For the text-containing cell, return its midpoint in [x, y] coordinate format. 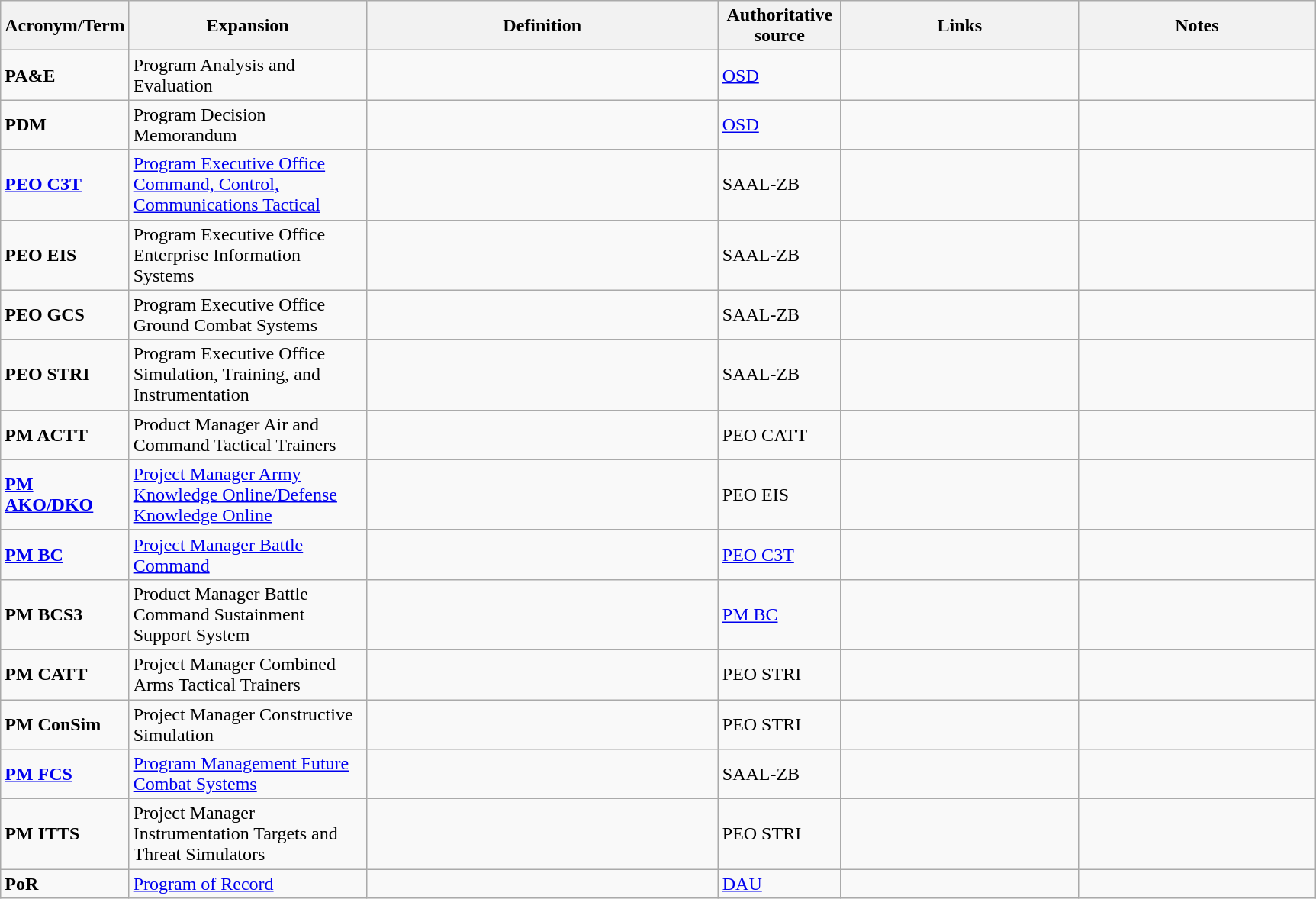
PM ConSim [65, 723]
PM ITTS [65, 834]
Acronym/Term [65, 26]
Expansion [247, 26]
PDM [65, 125]
Project Manager Army Knowledge Online/Defense Knowledge Online [247, 495]
Product Manager Battle Command Sustainment Support System [247, 614]
PM ACTT [65, 435]
Program of Record [247, 884]
PM BCS3 [65, 614]
PoR [65, 884]
DAU [780, 884]
Notes [1196, 26]
Project Manager Constructive Simulation [247, 723]
PEO GCS [65, 314]
Program Executive Office Simulation, Training, and Instrumentation [247, 375]
Product Manager Air and Command Tactical Trainers [247, 435]
Program Executive Office Command, Control, Communications Tactical [247, 185]
Program Executive Office Enterprise Information Systems [247, 255]
Program Analysis and Evaluation [247, 75]
Program Executive Office Ground Combat Systems [247, 314]
Definition [542, 26]
PM FCS [65, 774]
Project Manager Instrumentation Targets and Threat Simulators [247, 834]
PM CATT [65, 675]
Project Manager Battle Command [247, 554]
Project Manager Combined Arms Tactical Trainers [247, 675]
Program Management Future Combat Systems [247, 774]
PEO CATT [780, 435]
Authoritative source [780, 26]
PA&E [65, 75]
PM AKO/DKO [65, 495]
Program Decision Memorandum [247, 125]
Links [960, 26]
